Determine the [x, y] coordinate at the center of the cell enclosing the given text.  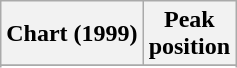
Chart (1999) [72, 34]
Peak position [189, 34]
